Pinpoint the cell where the given text exists, returning its [x, y] midpoint coordinate. 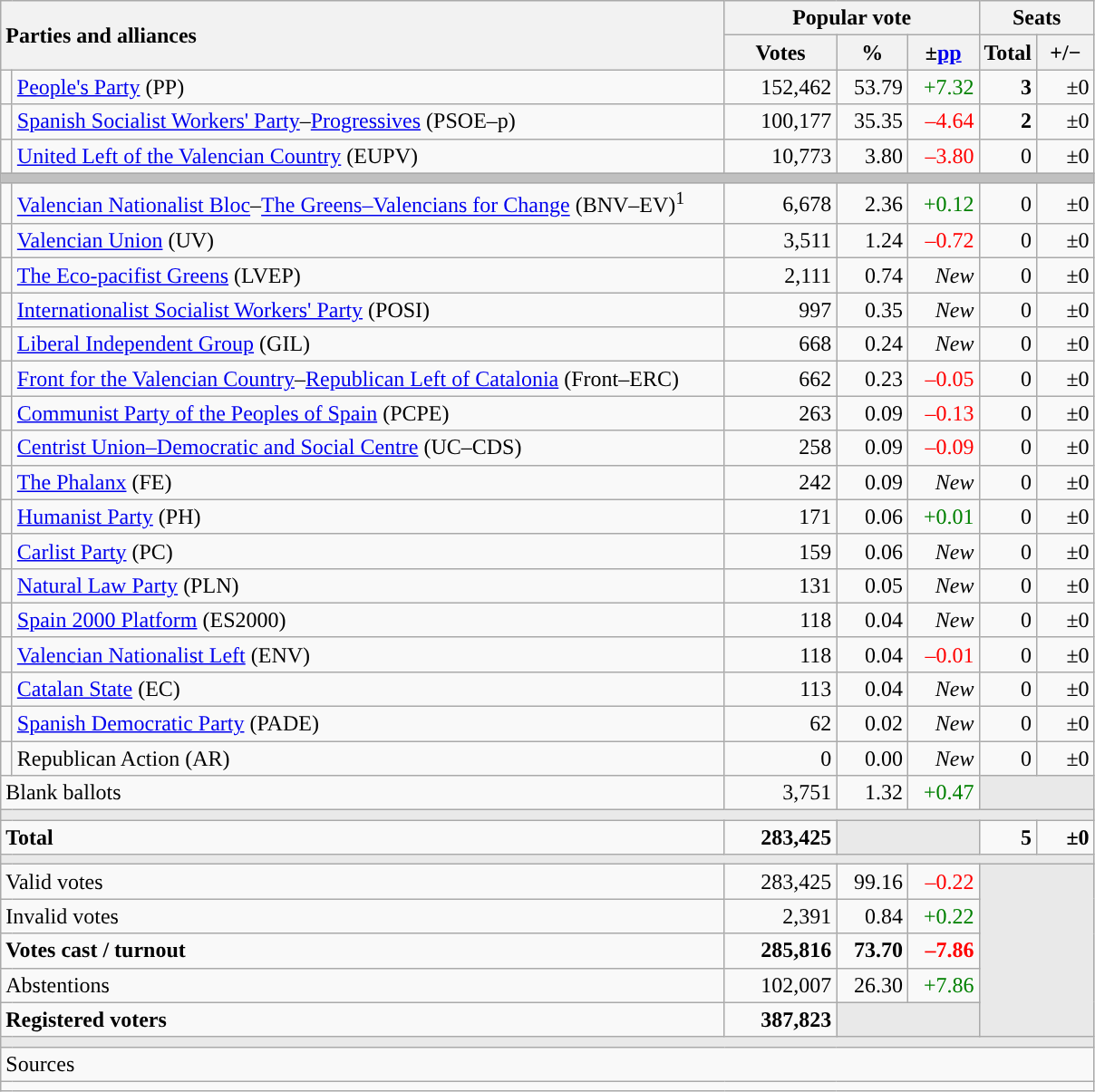
5 [1008, 837]
+7.32 [943, 87]
People's Party (PP) [368, 87]
Votes cast / turnout [363, 951]
Catalan State (EC) [368, 689]
113 [780, 689]
Valencian Nationalist Left (ENV) [368, 654]
Centrist Union–Democratic and Social Centre (UC–CDS) [368, 448]
–0.13 [943, 413]
152,462 [780, 87]
Natural Law Party (PLN) [368, 585]
997 [780, 310]
Invalid votes [363, 916]
3 [1008, 87]
+0.47 [943, 793]
668 [780, 344]
0.35 [872, 310]
3.80 [872, 156]
Spain 2000 Platform (ES2000) [368, 620]
102,007 [780, 985]
The Phalanx (FE) [368, 482]
26.30 [872, 985]
263 [780, 413]
Popular vote [852, 18]
–3.80 [943, 156]
+0.22 [943, 916]
242 [780, 482]
2.36 [872, 203]
Republican Action (AR) [368, 759]
100,177 [780, 121]
–0.05 [943, 379]
99.16 [872, 882]
Blank ballots [363, 793]
131 [780, 585]
Abstentions [363, 985]
285,816 [780, 951]
10,773 [780, 156]
73.70 [872, 951]
387,823 [780, 1020]
0.24 [872, 344]
–0.22 [943, 882]
Registered voters [363, 1020]
2 [1008, 121]
Spanish Democratic Party (PADE) [368, 724]
% [872, 53]
Communist Party of the Peoples of Spain (PCPE) [368, 413]
0.00 [872, 759]
Front for the Valencian Country–Republican Left of Catalonia (Front–ERC) [368, 379]
6,678 [780, 203]
0.84 [872, 916]
–0.01 [943, 654]
United Left of the Valencian Country (EUPV) [368, 156]
53.79 [872, 87]
Valid votes [363, 882]
+7.86 [943, 985]
–7.86 [943, 951]
0.74 [872, 275]
±pp [943, 53]
–0.72 [943, 241]
62 [780, 724]
Valencian Union (UV) [368, 241]
1.32 [872, 793]
–4.64 [943, 121]
Seats [1037, 18]
Liberal Independent Group (GIL) [368, 344]
171 [780, 517]
0.23 [872, 379]
Sources [547, 1064]
–0.09 [943, 448]
Spanish Socialist Workers' Party–Progressives (PSOE–p) [368, 121]
1.24 [872, 241]
Humanist Party (PH) [368, 517]
35.35 [872, 121]
2,111 [780, 275]
3,511 [780, 241]
3,751 [780, 793]
0.05 [872, 585]
258 [780, 448]
+0.12 [943, 203]
2,391 [780, 916]
Parties and alliances [363, 35]
Votes [780, 53]
0.02 [872, 724]
Valencian Nationalist Bloc–The Greens–Valencians for Change (BNV–EV)1 [368, 203]
+/− [1066, 53]
Carlist Party (PC) [368, 551]
Internationalist Socialist Workers' Party (POSI) [368, 310]
159 [780, 551]
The Eco-pacifist Greens (LVEP) [368, 275]
+0.01 [943, 517]
662 [780, 379]
